Extract the (X, Y) coordinate from the center of the cell holding the provided text.  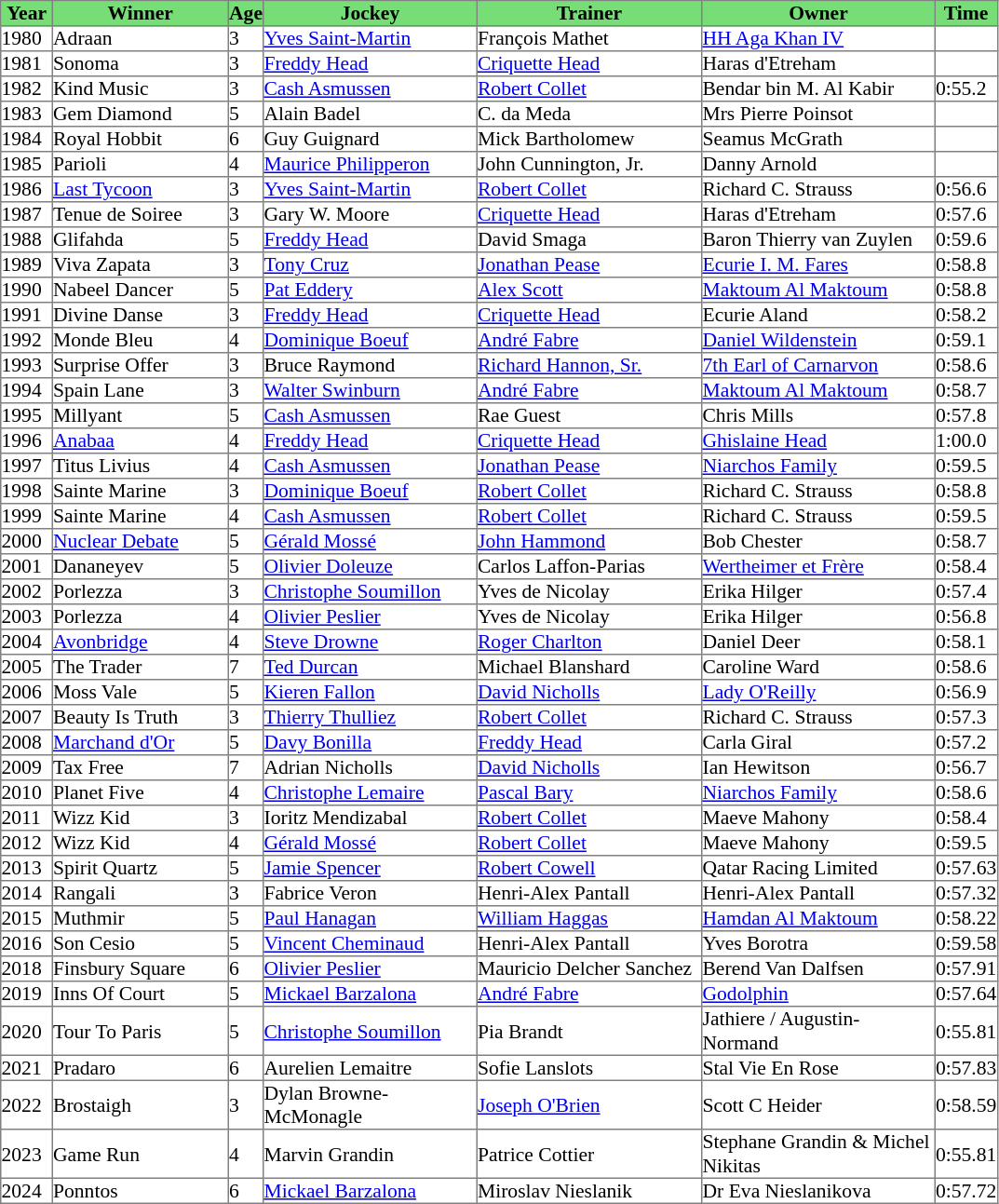
Lady O'Reilly (818, 693)
Spain Lane (140, 391)
Robert Cowell (589, 868)
1992 (27, 341)
0:57.83 (966, 1067)
2011 (27, 818)
0:57.8 (966, 415)
Brostaigh (140, 1104)
1995 (27, 415)
0:56.9 (966, 693)
Ian Hewitson (818, 767)
0:57.3 (966, 717)
Muthmir (140, 918)
Bruce Raymond (371, 365)
1988 (27, 240)
Game Run (140, 1154)
Spirit Quartz (140, 868)
Beauty Is Truth (140, 717)
0:59.6 (966, 240)
Ecurie I. M. Fares (818, 264)
0:58.1 (966, 643)
Millyant (140, 415)
2000 (27, 542)
Adraan (140, 39)
Gem Diamond (140, 114)
Marvin Grandin (371, 1154)
Danny Arnold (818, 164)
Olivier Doleuze (371, 566)
1993 (27, 365)
Ted Durcan (371, 667)
Walter Swinburn (371, 391)
Scott C Heider (818, 1104)
1981 (27, 63)
Yves Borotra (818, 944)
William Haggas (589, 918)
Carlos Laffon-Parias (589, 566)
Pascal Bary (589, 793)
Stal Vie En Rose (818, 1067)
Jockey (371, 13)
Adrian Nicholls (371, 767)
Sofie Lanslots (589, 1067)
Mrs Pierre Poinsot (818, 114)
Alain Badel (371, 114)
Michael Blanshard (589, 667)
Vincent Cheminaud (371, 944)
0:56.6 (966, 190)
Fabrice Veron (371, 894)
Mauricio Delcher Sanchez (589, 968)
1997 (27, 466)
2009 (27, 767)
Richard Hannon, Sr. (589, 365)
Mick Bartholomew (589, 140)
John Hammond (589, 542)
0:57.64 (966, 994)
0:57.2 (966, 743)
2015 (27, 918)
Berend Van Dalfsen (818, 968)
Surprise Offer (140, 365)
1986 (27, 190)
1999 (27, 516)
0:57.72 (966, 1190)
2002 (27, 592)
Ponntos (140, 1190)
0:56.7 (966, 767)
Monde Bleu (140, 341)
Last Tycoon (140, 190)
Rae Guest (589, 415)
Ecurie Aland (818, 315)
0:59.1 (966, 341)
Jathiere / Augustin-Normand (818, 1031)
Caroline Ward (818, 667)
Seamus McGrath (818, 140)
Tax Free (140, 767)
2018 (27, 968)
Davy Bonilla (371, 743)
0:58.59 (966, 1104)
Age (246, 13)
Dr Eva Nieslanikova (818, 1190)
David Smaga (589, 240)
Godolphin (818, 994)
Parioli (140, 164)
1994 (27, 391)
2013 (27, 868)
Dananeyev (140, 566)
Guy Guignard (371, 140)
Divine Danse (140, 315)
Bendar bin M. Al Kabir (818, 89)
Titus Livius (140, 466)
2020 (27, 1031)
1996 (27, 441)
Tour To Paris (140, 1031)
1985 (27, 164)
0:55.2 (966, 89)
Qatar Racing Limited (818, 868)
Tony Cruz (371, 264)
Jamie Spencer (371, 868)
Baron Thierry van Zuylen (818, 240)
2006 (27, 693)
Ghislaine Head (818, 441)
1991 (27, 315)
Finsbury Square (140, 968)
0:58.22 (966, 918)
0:59.58 (966, 944)
2021 (27, 1067)
Pat Eddery (371, 291)
Joseph O'Brien (589, 1104)
0:58.2 (966, 315)
2001 (27, 566)
2010 (27, 793)
1980 (27, 39)
2008 (27, 743)
2014 (27, 894)
François Mathet (589, 39)
Son Cesio (140, 944)
Roger Charlton (589, 643)
Nabeel Dancer (140, 291)
2022 (27, 1104)
2016 (27, 944)
1983 (27, 114)
7th Earl of Carnarvon (818, 365)
Moss Vale (140, 693)
Winner (140, 13)
Maurice Philipperon (371, 164)
Wertheimer et Frère (818, 566)
Steve Drowne (371, 643)
2005 (27, 667)
0:57.6 (966, 214)
Viva Zapata (140, 264)
Marchand d'Or (140, 743)
1:00.0 (966, 441)
Rangali (140, 894)
Trainer (589, 13)
Glifahda (140, 240)
Kind Music (140, 89)
Thierry Thulliez (371, 717)
Chris Mills (818, 415)
0:56.8 (966, 616)
Pradaro (140, 1067)
The Trader (140, 667)
Avonbridge (140, 643)
2012 (27, 844)
Time (966, 13)
HH Aga Khan IV (818, 39)
1990 (27, 291)
0:57.32 (966, 894)
Owner (818, 13)
Planet Five (140, 793)
Bob Chester (818, 542)
Miroslav Nieslanik (589, 1190)
0:57.4 (966, 592)
Carla Giral (818, 743)
2023 (27, 1154)
Tenue de Soiree (140, 214)
Sonoma (140, 63)
1989 (27, 264)
Hamdan Al Maktoum (818, 918)
2003 (27, 616)
Ioritz Mendizabal (371, 818)
2024 (27, 1190)
Gary W. Moore (371, 214)
2019 (27, 994)
1982 (27, 89)
Daniel Deer (818, 643)
Stephane Grandin & Michel Nikitas (818, 1154)
2004 (27, 643)
Christophe Lemaire (371, 793)
John Cunnington, Jr. (589, 164)
Kieren Fallon (371, 693)
Dylan Browne-McMonagle (371, 1104)
Anabaa (140, 441)
Alex Scott (589, 291)
0:57.91 (966, 968)
Year (27, 13)
Pia Brandt (589, 1031)
Inns Of Court (140, 994)
1987 (27, 214)
1998 (27, 492)
C. da Meda (589, 114)
Paul Hanagan (371, 918)
Aurelien Lemaitre (371, 1067)
Nuclear Debate (140, 542)
2007 (27, 717)
1984 (27, 140)
Patrice Cottier (589, 1154)
Daniel Wildenstein (818, 341)
0:57.63 (966, 868)
Royal Hobbit (140, 140)
